Pinpoint the cell where the given text exists, returning its (x, y) midpoint coordinate. 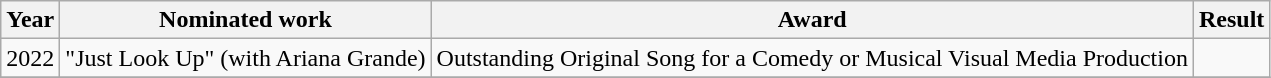
2022 (30, 58)
"Just Look Up" (with Ariana Grande) (246, 58)
Nominated work (246, 20)
Award (812, 20)
Outstanding Original Song for a Comedy or Musical Visual Media Production (812, 58)
Result (1231, 20)
Year (30, 20)
